From the cell containing the given text, extract its center point as [x, y] coordinate. 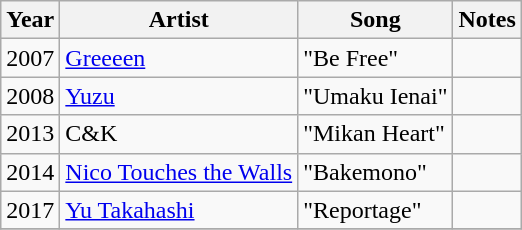
C&K [179, 134]
Year [30, 20]
Song [376, 20]
2014 [30, 172]
Artist [179, 20]
Notes [487, 20]
Greeeen [179, 58]
"Umaku Ienai" [376, 96]
"Reportage" [376, 210]
"Be Free" [376, 58]
2008 [30, 96]
"Bakemono" [376, 172]
2017 [30, 210]
2007 [30, 58]
Yu Takahashi [179, 210]
Nico Touches the Walls [179, 172]
2013 [30, 134]
"Mikan Heart" [376, 134]
Yuzu [179, 96]
